Scan for the cell matching the given text and deliver its [X, Y] coordinate at center. 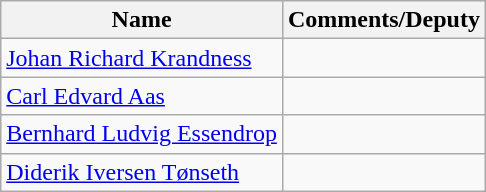
Comments/Deputy [384, 20]
Diderik Iversen Tønseth [142, 172]
Name [142, 20]
Carl Edvard Aas [142, 96]
Bernhard Ludvig Essendrop [142, 134]
Johan Richard Krandness [142, 58]
